Identify which cell holds the provided text, then report its (X, Y) central coordinate. 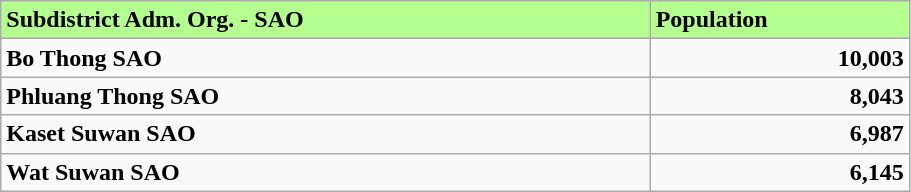
Wat Suwan SAO (326, 172)
6,987 (780, 134)
10,003 (780, 58)
Subdistrict Adm. Org. - SAO (326, 20)
Kaset Suwan SAO (326, 134)
Population (780, 20)
8,043 (780, 96)
6,145 (780, 172)
Bo Thong SAO (326, 58)
Phluang Thong SAO (326, 96)
